Provide the (x, y) coordinate of the cell's center where the given text is located.  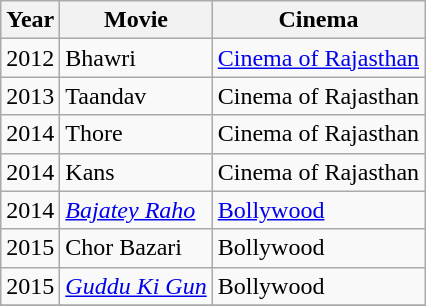
Chor Bazari (136, 248)
Movie (136, 20)
Year (30, 20)
Bajatey Raho (136, 210)
2012 (30, 58)
Thore (136, 134)
Guddu Ki Gun (136, 286)
Taandav (136, 96)
2013 (30, 96)
Bhawri (136, 58)
Kans (136, 172)
Cinema (318, 20)
